Search for the cell housing the specified text and yield its (x, y) center coordinate. 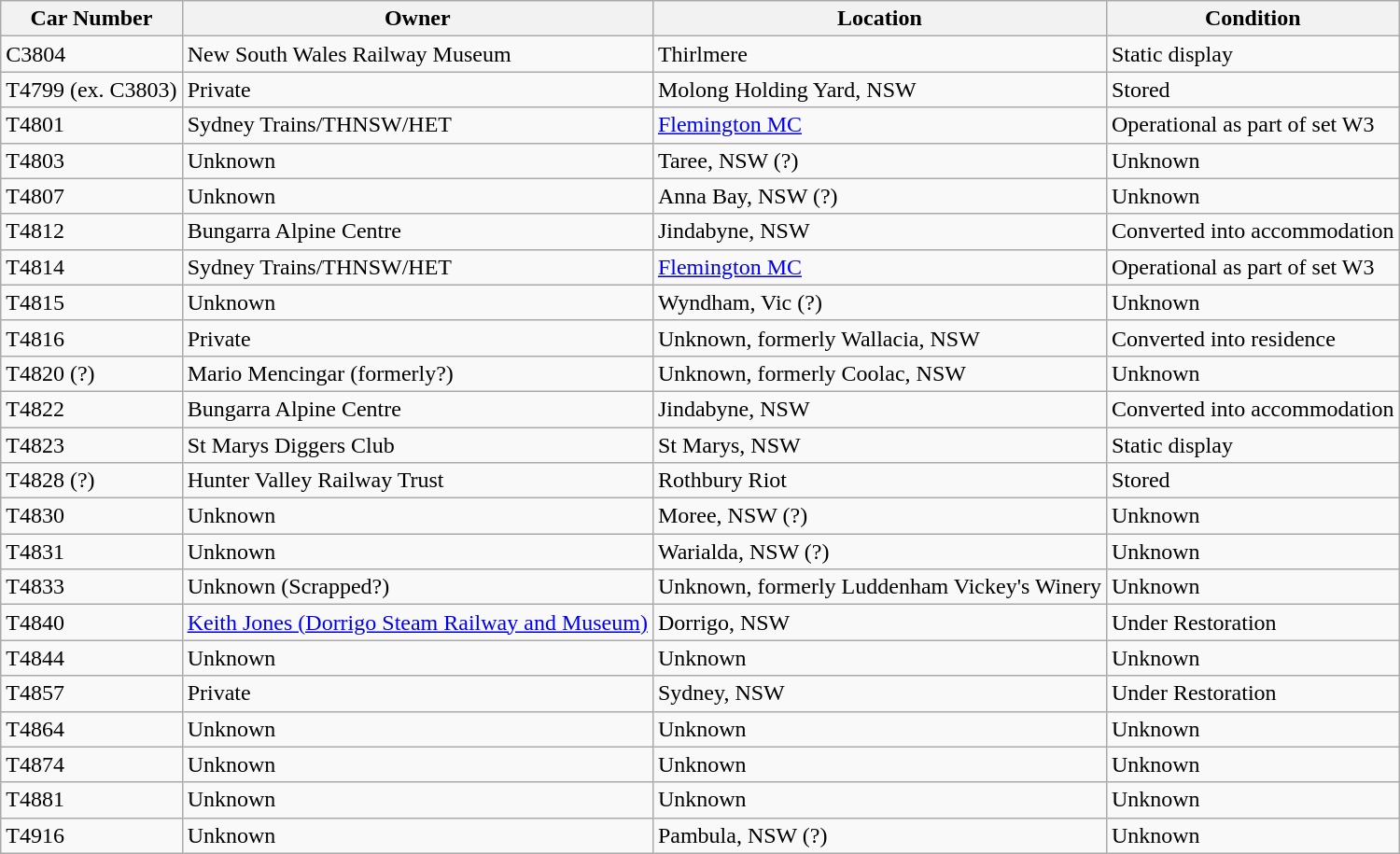
T4807 (91, 196)
T4864 (91, 729)
Wyndham, Vic (?) (879, 302)
T4816 (91, 338)
T4814 (91, 267)
Keith Jones (Dorrigo Steam Railway and Museum) (417, 623)
Unknown, formerly Luddenham Vickey's Winery (879, 587)
T4820 (?) (91, 373)
Rothbury Riot (879, 481)
T4833 (91, 587)
Thirlmere (879, 54)
Anna Bay, NSW (?) (879, 196)
T4823 (91, 445)
T4830 (91, 516)
Car Number (91, 19)
T4840 (91, 623)
New South Wales Railway Museum (417, 54)
Pambula, NSW (?) (879, 835)
Unknown, formerly Wallacia, NSW (879, 338)
T4803 (91, 161)
T4874 (91, 764)
T4857 (91, 693)
T4815 (91, 302)
T4822 (91, 409)
Dorrigo, NSW (879, 623)
Moree, NSW (?) (879, 516)
Sydney, NSW (879, 693)
Location (879, 19)
T4916 (91, 835)
T4801 (91, 125)
Taree, NSW (?) (879, 161)
T4812 (91, 231)
St Marys, NSW (879, 445)
Owner (417, 19)
Mario Mencingar (formerly?) (417, 373)
T4828 (?) (91, 481)
Hunter Valley Railway Trust (417, 481)
T4844 (91, 658)
Converted into residence (1253, 338)
Unknown, formerly Coolac, NSW (879, 373)
Molong Holding Yard, NSW (879, 90)
C3804 (91, 54)
T4799 (ex. C3803) (91, 90)
T4881 (91, 800)
Unknown (Scrapped?) (417, 587)
T4831 (91, 552)
Condition (1253, 19)
Warialda, NSW (?) (879, 552)
St Marys Diggers Club (417, 445)
